From the cell containing the given text, extract its center point as [X, Y] coordinate. 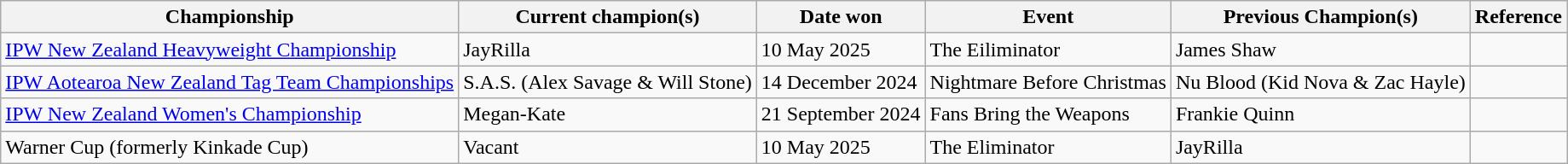
IPW Aotearoa New Zealand Tag Team Championships [230, 82]
S.A.S. (Alex Savage & Will Stone) [608, 82]
Megan-Kate [608, 114]
Fans Bring the Weapons [1048, 114]
Date won [841, 17]
The Eiliminator [1048, 50]
Current champion(s) [608, 17]
IPW New Zealand Heavyweight Championship [230, 50]
James Shaw [1320, 50]
The Eliminator [1048, 147]
Previous Champion(s) [1320, 17]
Nightmare Before Christmas [1048, 82]
14 December 2024 [841, 82]
Championship [230, 17]
Nu Blood (Kid Nova & Zac Hayle) [1320, 82]
Frankie Quinn [1320, 114]
21 September 2024 [841, 114]
Event [1048, 17]
Warner Cup (formerly Kinkade Cup) [230, 147]
Vacant [608, 147]
Reference [1518, 17]
IPW New Zealand Women's Championship [230, 114]
